Locate the cell with the specified text and output its [x, y] center coordinate. 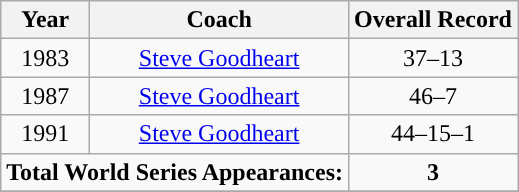
Year [46, 20]
Total World Series Appearances: [175, 172]
Overall Record [432, 20]
44–15–1 [432, 134]
1991 [46, 134]
1987 [46, 96]
46–7 [432, 96]
3 [432, 172]
37–13 [432, 58]
1983 [46, 58]
Coach [220, 20]
